Find where the given text appears and provide that cell's center as (x, y) coordinate. 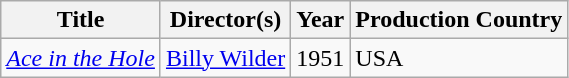
Production Country (459, 20)
Title (81, 20)
Year (320, 20)
Billy Wilder (225, 58)
Director(s) (225, 20)
USA (459, 58)
1951 (320, 58)
Ace in the Hole (81, 58)
